Return (X, Y) of the center of cell containing provided text 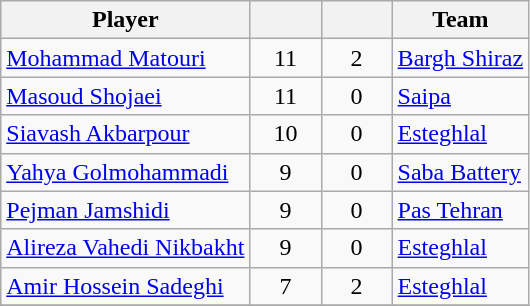
Masoud Shojaei (126, 96)
10 (286, 134)
7 (286, 286)
Player (126, 20)
Yahya Golmohammadi (126, 172)
Alireza Vahedi Nikbakht (126, 248)
Pas Tehran (460, 210)
Siavash Akbarpour (126, 134)
Mohammad Matouri (126, 58)
Pejman Jamshidi (126, 210)
Saba Battery (460, 172)
Team (460, 20)
Amir Hossein Sadeghi (126, 286)
Bargh Shiraz (460, 58)
Saipa (460, 96)
